Identify which cell holds the provided text, then report its (X, Y) central coordinate. 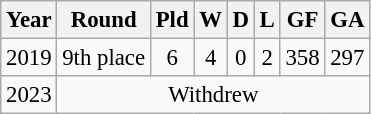
W (210, 20)
4 (210, 58)
GF (302, 20)
2023 (29, 95)
Round (104, 20)
D (240, 20)
358 (302, 58)
2 (267, 58)
2019 (29, 58)
GA (348, 20)
297 (348, 58)
Year (29, 20)
Withdrew (214, 95)
L (267, 20)
6 (172, 58)
0 (240, 58)
9th place (104, 58)
Pld (172, 20)
